Pinpoint the cell where the given text exists, returning its [x, y] midpoint coordinate. 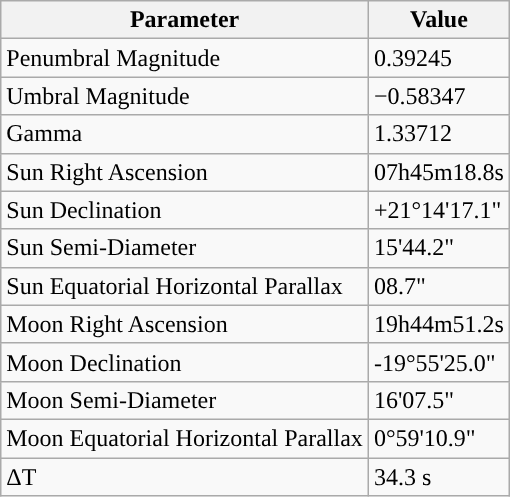
Value [438, 20]
-19°55'25.0" [438, 362]
19h44m51.2s [438, 324]
16'07.5" [438, 400]
Parameter [185, 20]
Umbral Magnitude [185, 96]
08.7" [438, 286]
15'44.2" [438, 248]
ΔT [185, 477]
1.33712 [438, 134]
Sun Right Ascension [185, 172]
07h45m18.8s [438, 172]
Gamma [185, 134]
Penumbral Magnitude [185, 58]
Moon Semi-Diameter [185, 400]
−0.58347 [438, 96]
Sun Declination [185, 210]
Sun Semi-Diameter [185, 248]
+21°14'17.1" [438, 210]
Moon Right Ascension [185, 324]
Moon Declination [185, 362]
34.3 s [438, 477]
Moon Equatorial Horizontal Parallax [185, 438]
0°59'10.9" [438, 438]
0.39245 [438, 58]
Sun Equatorial Horizontal Parallax [185, 286]
